Return the (x, y) coordinate for the center point of the cell that contains the specified text.  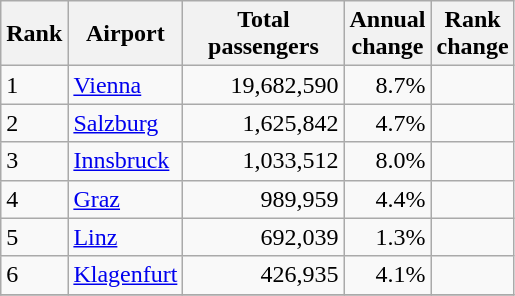
3 (34, 161)
4.7% (388, 123)
Annualchange (388, 34)
8.7% (388, 85)
Airport (126, 34)
Vienna (126, 85)
989,959 (264, 199)
6 (34, 275)
8.0% (388, 161)
692,039 (264, 237)
2 (34, 123)
4.4% (388, 199)
4.1% (388, 275)
Rank (34, 34)
5 (34, 237)
19,682,590 (264, 85)
Linz (126, 237)
Graz (126, 199)
Innsbruck (126, 161)
1,033,512 (264, 161)
1,625,842 (264, 123)
426,935 (264, 275)
1.3% (388, 237)
Klagenfurt (126, 275)
Salzburg (126, 123)
1 (34, 85)
Rankchange (472, 34)
Totalpassengers (264, 34)
4 (34, 199)
